Identify which cell holds the provided text, then report its (x, y) central coordinate. 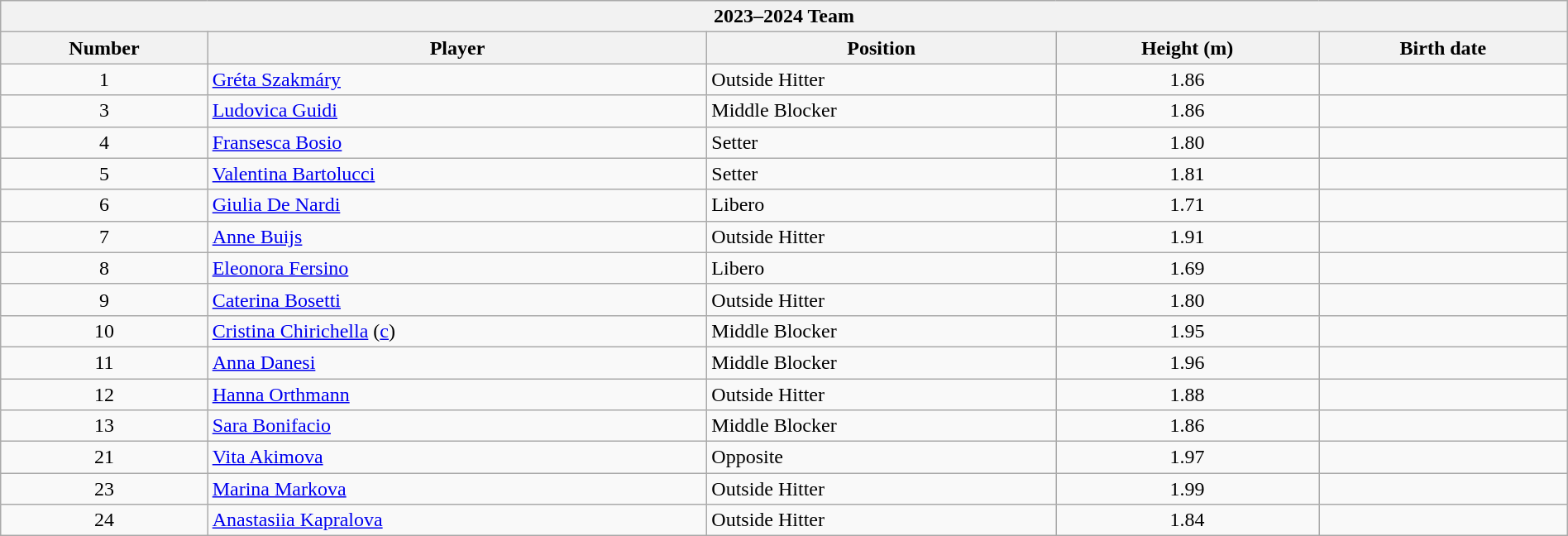
Opposite (882, 457)
Vita Akimova (457, 457)
1.69 (1188, 268)
Caterina Bosetti (457, 299)
1.97 (1188, 457)
21 (104, 457)
Height (m) (1188, 48)
1.95 (1188, 331)
1.96 (1188, 362)
7 (104, 237)
Sara Bonifacio (457, 426)
Ludovica Guidi (457, 111)
Giulia De Nardi (457, 205)
23 (104, 489)
1.71 (1188, 205)
11 (104, 362)
Hanna Orthmann (457, 395)
9 (104, 299)
Anna Danesi (457, 362)
1.81 (1188, 174)
12 (104, 395)
24 (104, 520)
Position (882, 48)
Birth date (1444, 48)
1.91 (1188, 237)
Number (104, 48)
8 (104, 268)
6 (104, 205)
Eleonora Fersino (457, 268)
Gréta Szakmáry (457, 79)
3 (104, 111)
2023–2024 Team (784, 17)
Fransesca Bosio (457, 142)
1.99 (1188, 489)
Valentina Bartolucci (457, 174)
1.88 (1188, 395)
1.84 (1188, 520)
5 (104, 174)
1 (104, 79)
Marina Markova (457, 489)
4 (104, 142)
Anne Buijs (457, 237)
Anastasiia Kapralova (457, 520)
13 (104, 426)
10 (104, 331)
Cristina Chirichella (c) (457, 331)
Player (457, 48)
